Find where the given text appears and provide that cell's center as [x, y] coordinate. 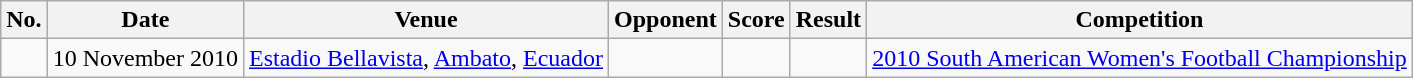
Competition [1140, 20]
Venue [426, 20]
10 November 2010 [145, 58]
No. [24, 20]
Date [145, 20]
Estadio Bellavista, Ambato, Ecuador [426, 58]
Score [756, 20]
Result [828, 20]
2010 South American Women's Football Championship [1140, 58]
Opponent [666, 20]
